Pinpoint the cell where the given text exists, returning its (x, y) midpoint coordinate. 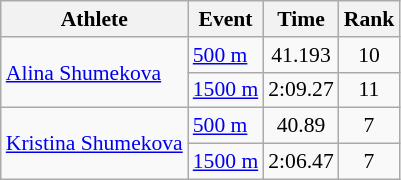
2:09.27 (300, 90)
10 (370, 55)
41.193 (300, 55)
11 (370, 90)
40.89 (300, 126)
Rank (370, 19)
Time (300, 19)
Alina Shumekova (94, 72)
Athlete (94, 19)
2:06.47 (300, 162)
Kristina Shumekova (94, 144)
Event (226, 19)
